Scan for the cell matching the given text and deliver its [X, Y] coordinate at center. 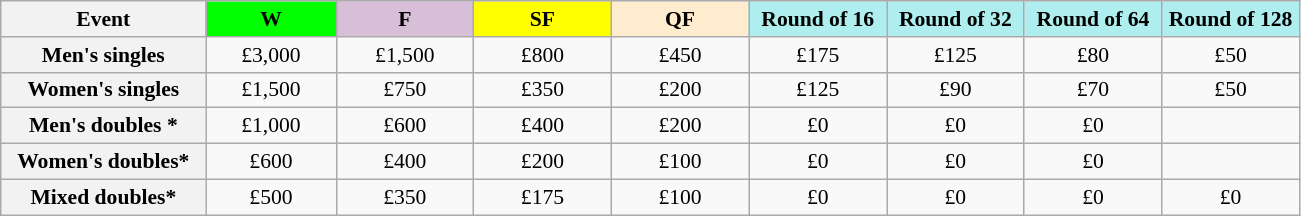
£750 [405, 90]
£500 [271, 197]
Round of 16 [818, 19]
Men's singles [104, 55]
£3,000 [271, 55]
Mixed doubles* [104, 197]
£70 [1093, 90]
£450 [680, 55]
£1,000 [271, 126]
Women's singles [104, 90]
£90 [955, 90]
£800 [543, 55]
Men's doubles * [104, 126]
QF [680, 19]
SF [543, 19]
F [405, 19]
Event [104, 19]
Women's doubles* [104, 162]
W [271, 19]
Round of 32 [955, 19]
£80 [1093, 55]
Round of 64 [1093, 19]
Round of 128 [1231, 19]
